Output the (X, Y) coordinate of the center of the cell containing the given text.  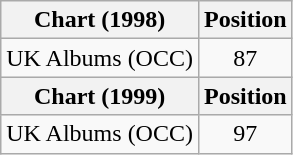
Chart (1999) (100, 96)
87 (245, 58)
Chart (1998) (100, 20)
97 (245, 134)
